Output the (X, Y) coordinate of the center of the cell containing the given text.  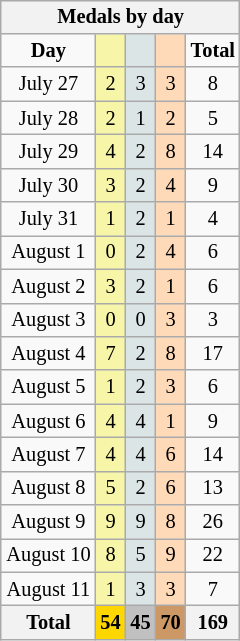
July 29 (48, 152)
August 7 (48, 455)
August 8 (48, 488)
August 4 (48, 354)
August 3 (48, 320)
Medals by day (120, 17)
August 2 (48, 286)
169 (213, 623)
August 1 (48, 253)
22 (213, 556)
August 6 (48, 421)
17 (213, 354)
70 (171, 623)
Day (48, 51)
August 5 (48, 387)
July 27 (48, 84)
August 9 (48, 522)
August 10 (48, 556)
July 31 (48, 219)
26 (213, 522)
13 (213, 488)
July 30 (48, 185)
45 (141, 623)
54 (110, 623)
July 28 (48, 118)
August 11 (48, 589)
